Capture the cell that displays the provided text and extract its (x, y) central coordinate. 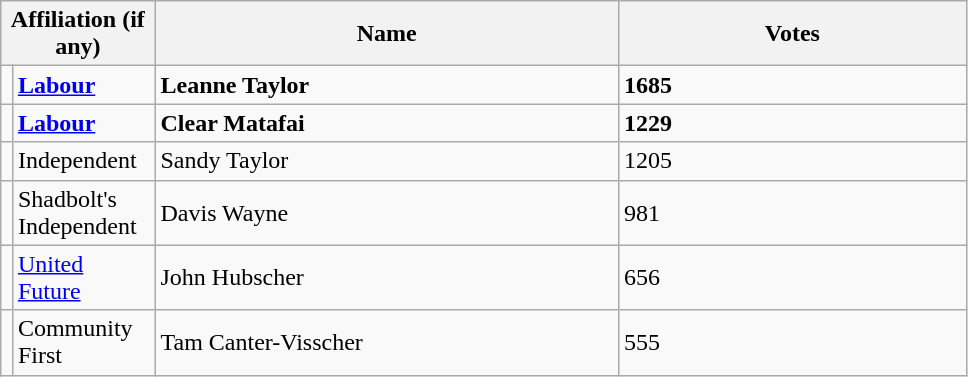
Leanne Taylor (387, 85)
1685 (792, 85)
656 (792, 278)
Name (387, 34)
Shadbolt's Independent (84, 212)
1229 (792, 123)
Tam Canter-Visscher (387, 342)
United Future (84, 278)
Clear Matafai (387, 123)
Community First (84, 342)
John Hubscher (387, 278)
555 (792, 342)
Votes (792, 34)
Affiliation (if any) (78, 34)
1205 (792, 161)
Davis Wayne (387, 212)
Sandy Taylor (387, 161)
981 (792, 212)
Independent (84, 161)
